Extract the (x, y) coordinate from the center of the cell holding the provided text.  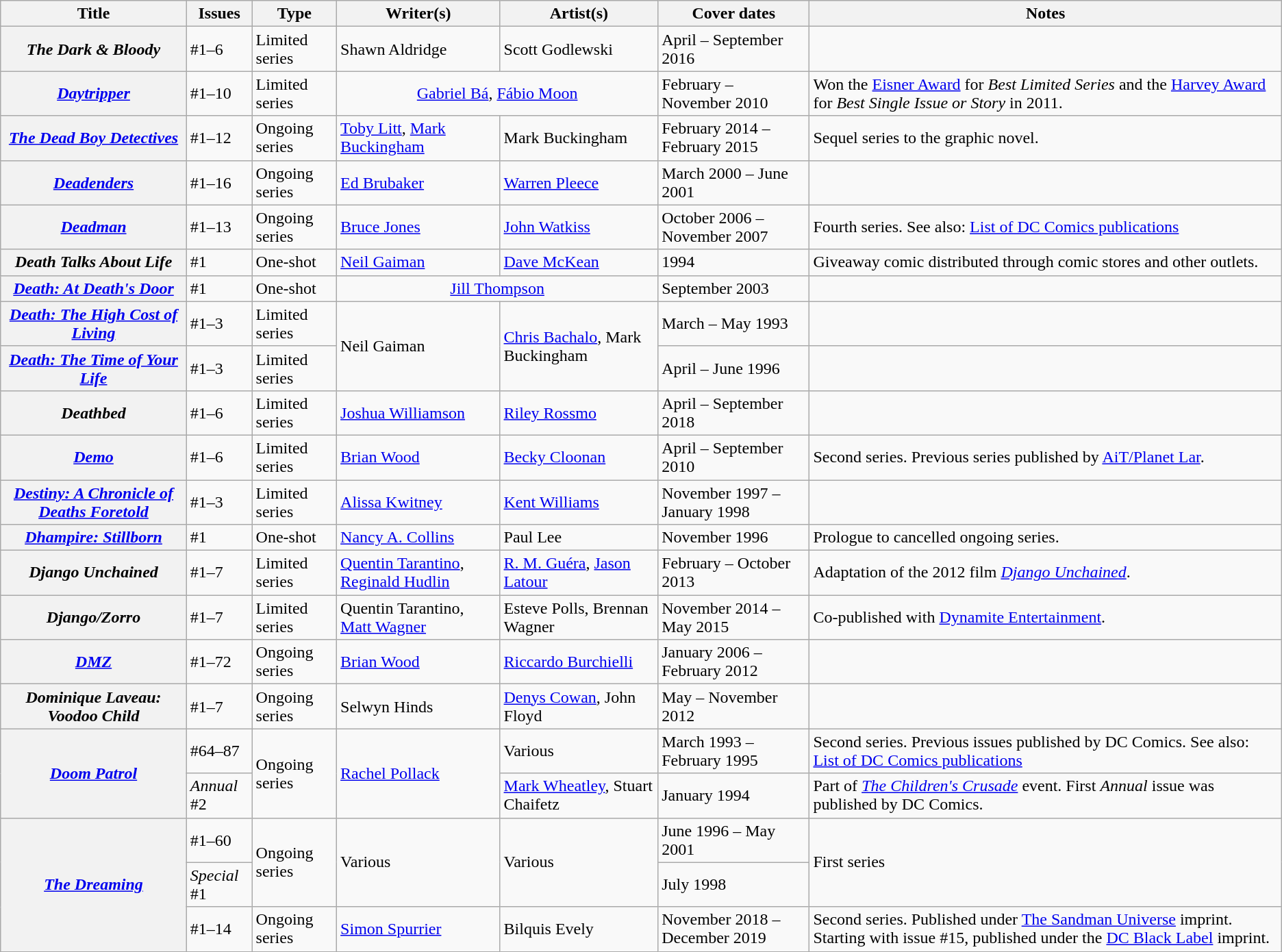
Second series. Published under The Sandman Universe imprint. Starting with issue #15, published under the DC Black Label imprint. (1045, 929)
Issues (219, 14)
April – September 2018 (734, 412)
March – May 1993 (734, 323)
Dave McKean (579, 262)
Second series. Previous series published by AiT/Planet Lar. (1045, 458)
Deadenders (94, 182)
The Dark & Bloody (94, 49)
Alissa Kwitney (418, 501)
Won the Eisner Award for Best Limited Series and the Harvey Award for Best Single Issue or Story in 2011. (1045, 93)
Fourth series. See also: List of DC Comics publications (1045, 227)
Cover dates (734, 14)
Death: The High Cost of Living (94, 323)
Annual #2 (219, 796)
Daytripper (94, 93)
#1–10 (219, 93)
September 2003 (734, 288)
Type (294, 14)
First series (1045, 862)
Chris Bachalo, Mark Buckingham (579, 346)
R. M. Guéra, Jason Latour (579, 573)
Warren Pleece (579, 182)
Mark Buckingham (579, 138)
November 2014 – May 2015 (734, 618)
DMZ (94, 662)
Doom Patrol (94, 773)
Prologue to cancelled ongoing series. (1045, 538)
Django/Zorro (94, 618)
Django Unchained (94, 573)
June 1996 – May 2001 (734, 840)
July 1998 (734, 885)
Bilquis Evely (579, 929)
Second series. Previous issues published by DC Comics. See also: List of DC Comics publications (1045, 751)
January 1994 (734, 796)
Giveaway comic distributed through comic stores and other outlets. (1045, 262)
Title (94, 14)
January 2006 – February 2012 (734, 662)
Writer(s) (418, 14)
1994 (734, 262)
Notes (1045, 14)
April – September 2010 (734, 458)
Quentin Tarantino, Reginald Hudlin (418, 573)
February – October 2013 (734, 573)
The Dead Boy Detectives (94, 138)
Simon Spurrier (418, 929)
Demo (94, 458)
Selwyn Hinds (418, 707)
Dominique Laveau: Voodoo Child (94, 707)
Toby Litt, Mark Buckingham (418, 138)
Rachel Pollack (418, 773)
Quentin Tarantino, Matt Wagner (418, 618)
April – June 1996 (734, 368)
Kent Williams (579, 501)
November 1996 (734, 538)
Shawn Aldridge (418, 49)
John Watkiss (579, 227)
Nancy A. Collins (418, 538)
Destiny: A Chronicle of Deaths Foretold (94, 501)
Adaptation of the 2012 film Django Unchained. (1045, 573)
#1–72 (219, 662)
Co-published with Dynamite Entertainment. (1045, 618)
Gabriel Bá, Fábio Moon (497, 93)
Paul Lee (579, 538)
Riccardo Burchielli (579, 662)
Denys Cowan, John Floyd (579, 707)
Artist(s) (579, 14)
#1–12 (219, 138)
April – September 2016 (734, 49)
The Dreaming (94, 885)
Part of The Children's Crusade event. First Annual issue was published by DC Comics. (1045, 796)
Riley Rossmo (579, 412)
March 1993 – February 1995 (734, 751)
Scott Godlewski (579, 49)
Mark Wheatley, Stuart Chaifetz (579, 796)
November 2018 – December 2019 (734, 929)
Ed Brubaker (418, 182)
October 2006 – November 2007 (734, 227)
Deathbed (94, 412)
February 2014 – February 2015 (734, 138)
Special #1 (219, 885)
#1–16 (219, 182)
Sequel series to the graphic novel. (1045, 138)
Dhampire: Stillborn (94, 538)
Death Talks About Life (94, 262)
Joshua Williamson (418, 412)
#1–13 (219, 227)
Bruce Jones (418, 227)
May – November 2012 (734, 707)
#1–60 (219, 840)
November 1997 – January 1998 (734, 501)
Death: At Death's Door (94, 288)
#1–14 (219, 929)
Becky Cloonan (579, 458)
February – November 2010 (734, 93)
Jill Thompson (497, 288)
Deadman (94, 227)
Death: The Time of Your Life (94, 368)
#64–87 (219, 751)
Esteve Polls, Brennan Wagner (579, 618)
March 2000 – June 2001 (734, 182)
